Return (X, Y) of the center of cell containing provided text 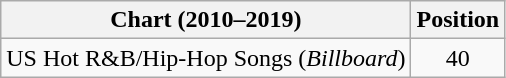
US Hot R&B/Hip-Hop Songs (Billboard) (206, 58)
40 (458, 58)
Position (458, 20)
Chart (2010–2019) (206, 20)
